Output the [x, y] coordinate of the center of the cell containing the given text.  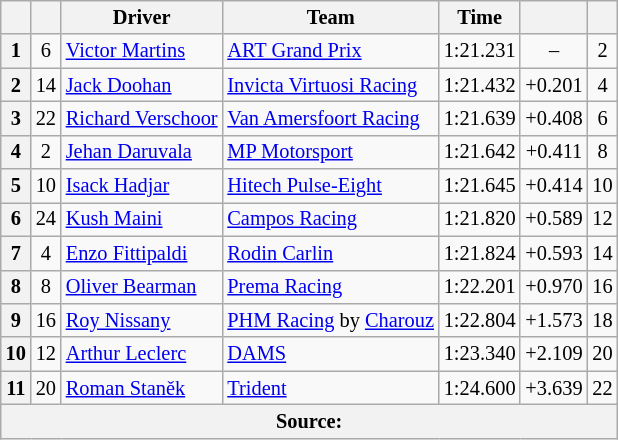
1:21.824 [480, 253]
DAMS [330, 354]
1:21.432 [480, 85]
18 [603, 320]
11 [16, 388]
Oliver Bearman [142, 287]
9 [16, 320]
+0.414 [554, 186]
5 [16, 186]
Source: [310, 421]
Time [480, 17]
1 [16, 51]
1:23.340 [480, 354]
1:21.639 [480, 118]
– [554, 51]
Invicta Virtuosi Racing [330, 85]
1:22.804 [480, 320]
Roman Staněk [142, 388]
Trident [330, 388]
Van Amersfoort Racing [330, 118]
3 [16, 118]
+0.589 [554, 219]
MP Motorsport [330, 152]
1:21.820 [480, 219]
1:21.642 [480, 152]
1:24.600 [480, 388]
Prema Racing [330, 287]
+0.970 [554, 287]
Kush Maini [142, 219]
Driver [142, 17]
Hitech Pulse-Eight [330, 186]
Enzo Fittipaldi [142, 253]
1:21.231 [480, 51]
Campos Racing [330, 219]
Jack Doohan [142, 85]
7 [16, 253]
Richard Verschoor [142, 118]
+3.639 [554, 388]
1:22.201 [480, 287]
+2.109 [554, 354]
Arthur Leclerc [142, 354]
+0.411 [554, 152]
ART Grand Prix [330, 51]
Victor Martins [142, 51]
+0.408 [554, 118]
24 [46, 219]
+0.593 [554, 253]
Jehan Daruvala [142, 152]
Team [330, 17]
Rodin Carlin [330, 253]
+1.573 [554, 320]
Roy Nissany [142, 320]
1:21.645 [480, 186]
Isack Hadjar [142, 186]
+0.201 [554, 85]
PHM Racing by Charouz [330, 320]
